Extract the [x, y] coordinate from the center of the cell holding the provided text.  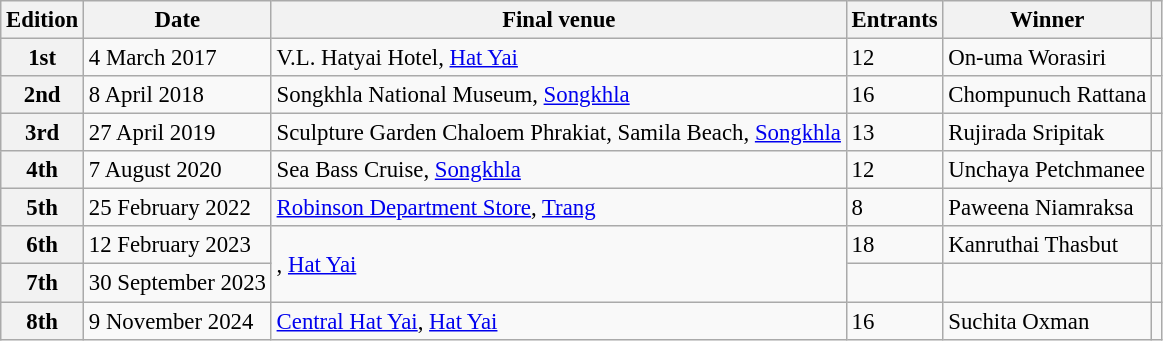
, Hat Yai [558, 264]
12 February 2023 [178, 245]
V.L. Hatyai Hotel, Hat Yai [558, 58]
30 September 2023 [178, 283]
Robinson Department Store, Trang [558, 208]
9 November 2024 [178, 321]
3rd [42, 133]
Central Hat Yai, Hat Yai [558, 321]
Winner [1048, 20]
18 [894, 245]
Edition [42, 20]
On-uma Worasiri [1048, 58]
Songkhla National Museum, Songkhla [558, 95]
2nd [42, 95]
4 March 2017 [178, 58]
Date [178, 20]
Entrants [894, 20]
Kanruthai Thasbut [1048, 245]
7 August 2020 [178, 170]
Rujirada Sripitak [1048, 133]
Paweena Niamraksa [1048, 208]
7th [42, 283]
Chompunuch Rattana [1048, 95]
Final venue [558, 20]
8 April 2018 [178, 95]
Sculpture Garden Chaloem Phrakiat, Samila Beach, Songkhla [558, 133]
Sea Bass Cruise, Songkhla [558, 170]
Suchita Oxman [1048, 321]
6th [42, 245]
8 [894, 208]
13 [894, 133]
27 April 2019 [178, 133]
25 February 2022 [178, 208]
4th [42, 170]
5th [42, 208]
Unchaya Petchmanee [1048, 170]
8th [42, 321]
1st [42, 58]
